Determine the [x, y] coordinate at the center of the cell enclosing the given text.  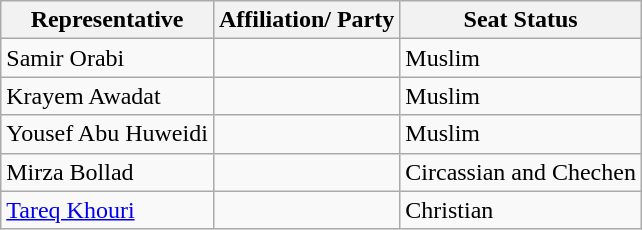
Yousef Abu Huweidi [108, 134]
Representative [108, 20]
Samir Orabi [108, 58]
Circassian and Chechen [521, 172]
Affiliation/ Party [306, 20]
Seat Status [521, 20]
Tareq Khouri [108, 210]
Christian [521, 210]
Mirza Bollad [108, 172]
Krayem Awadat [108, 96]
